Output the [X, Y] coordinate of the center of the cell containing the given text.  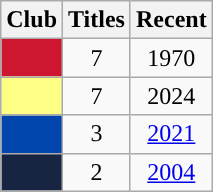
Titles [97, 20]
2024 [171, 96]
2004 [171, 172]
2021 [171, 134]
3 [97, 134]
1970 [171, 58]
Recent [171, 20]
Club [32, 20]
2 [97, 172]
